Search for the cell housing the specified text and yield its [x, y] center coordinate. 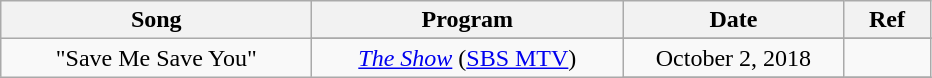
Date [734, 20]
Program [468, 20]
October 2, 2018 [734, 58]
Ref [887, 20]
"Save Me Save You" [156, 58]
Song [156, 20]
The Show (SBS MTV) [468, 58]
